For the text-containing cell, return its midpoint in [X, Y] coordinate format. 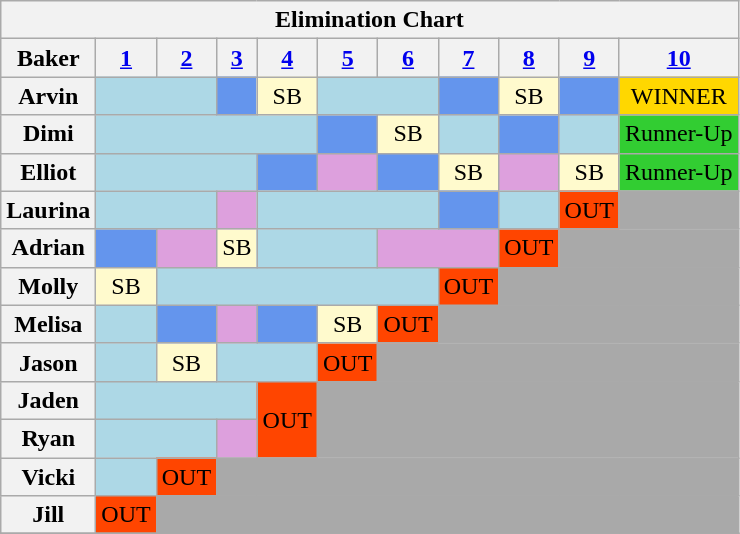
Laurina [48, 210]
Elimination Chart [370, 20]
8 [529, 58]
Molly [48, 286]
Jason [48, 362]
Dimi [48, 134]
5 [347, 58]
Melisa [48, 324]
9 [589, 58]
7 [468, 58]
Elliot [48, 172]
2 [186, 58]
6 [408, 58]
10 [678, 58]
Arvin [48, 96]
Vicki [48, 477]
Ryan [48, 438]
3 [237, 58]
1 [126, 58]
Jaden [48, 400]
Jill [48, 515]
WINNER [678, 96]
Adrian [48, 248]
4 [287, 58]
Baker [48, 58]
